Pinpoint the cell where the given text exists, returning its [x, y] midpoint coordinate. 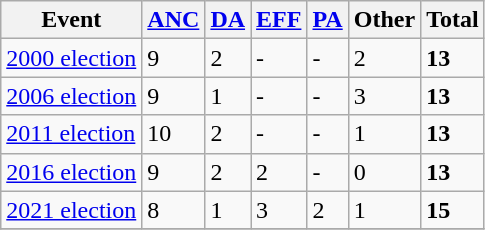
Total [453, 20]
2016 election [72, 172]
2021 election [72, 210]
PA [328, 20]
15 [453, 210]
0 [384, 172]
ANC [174, 20]
2011 election [72, 134]
2000 election [72, 58]
2006 election [72, 96]
DA [228, 20]
8 [174, 210]
Event [72, 20]
10 [174, 134]
Other [384, 20]
EFF [279, 20]
